Capture the cell that displays the provided text and extract its (x, y) central coordinate. 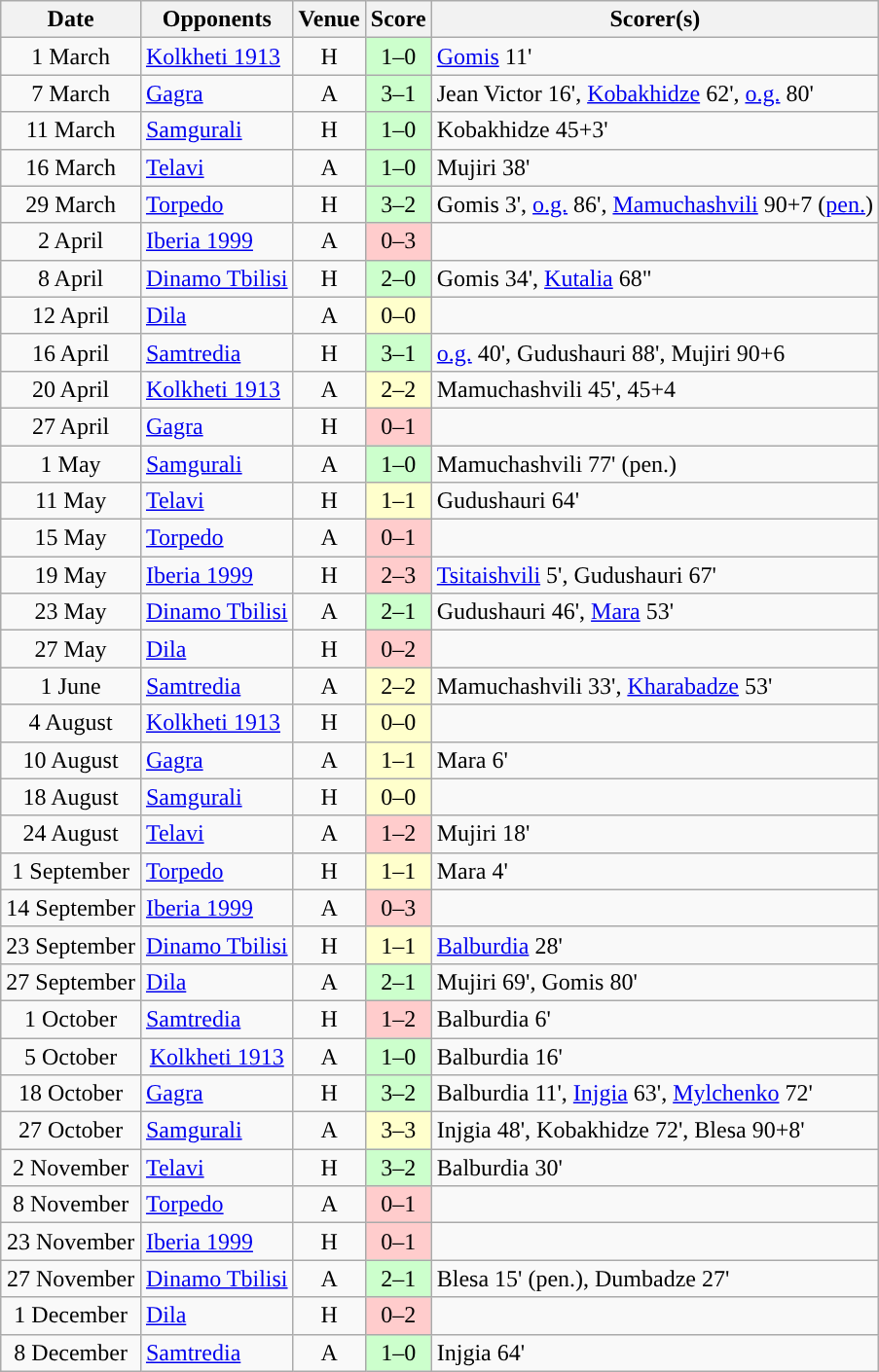
1 March (71, 56)
1 September (71, 871)
5 October (71, 1056)
2 November (71, 1168)
Blesa 15' (pen.), Dumbadze 27' (654, 1279)
7 March (71, 93)
Mujiri 18' (654, 834)
Gudushauri 64' (654, 501)
1 December (71, 1316)
20 April (71, 389)
4 August (71, 723)
Gomis 34', Kutalia 68" (654, 278)
Balburdia 6' (654, 1019)
Opponents (216, 19)
1 June (71, 686)
15 May (71, 538)
2–0 (398, 278)
3–3 (398, 1131)
Venue (329, 19)
Mara 6' (654, 760)
Mamuchashvili 45', 45+4 (654, 389)
2–3 (398, 575)
Jean Victor 16', Kobakhidze 62', o.g. 80' (654, 93)
Kobakhidze 45+3' (654, 130)
Balburdia 28' (654, 945)
1 May (71, 464)
Scorer(s) (654, 19)
Mamuchashvili 77' (pen.) (654, 464)
Tsitaishvili 5', Gudushauri 67' (654, 575)
14 September (71, 908)
27 October (71, 1131)
23 May (71, 612)
18 October (71, 1094)
Mara 4' (654, 871)
Balburdia 16' (654, 1056)
1 October (71, 1019)
19 May (71, 575)
2 April (71, 241)
8 November (71, 1205)
o.g. 40', Gudushauri 88', Mujiri 90+6 (654, 352)
Injgia 48', Kobakhidze 72', Blesa 90+8' (654, 1131)
Score (398, 19)
18 August (71, 797)
11 May (71, 501)
8 April (71, 278)
Mujiri 38' (654, 167)
Gudushauri 46', Mara 53' (654, 612)
Gomis 3', o.g. 86', Mamuchashvili 90+7 (pen.) (654, 204)
27 September (71, 982)
27 May (71, 649)
16 March (71, 167)
27 April (71, 426)
Injgia 64' (654, 1353)
Mamuchashvili 33', Kharabadze 53' (654, 686)
Mujiri 69', Gomis 80' (654, 982)
8 December (71, 1353)
Gomis 11' (654, 56)
29 March (71, 204)
23 November (71, 1242)
10 August (71, 760)
23 September (71, 945)
27 November (71, 1279)
12 April (71, 315)
11 March (71, 130)
16 April (71, 352)
Date (71, 19)
24 August (71, 834)
Balburdia 11', Injgia 63', Mylchenko 72' (654, 1094)
Balburdia 30' (654, 1168)
